Pinpoint the cell where the given text exists, returning its (X, Y) midpoint coordinate. 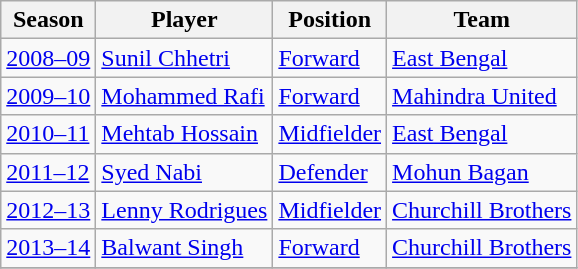
2011–12 (48, 172)
2013–14 (48, 248)
Mohun Bagan (482, 172)
Mahindra United (482, 96)
Player (184, 20)
Lenny Rodrigues (184, 210)
Balwant Singh (184, 248)
Team (482, 20)
2012–13 (48, 210)
Mohammed Rafi (184, 96)
Mehtab Hossain (184, 134)
Defender (330, 172)
2008–09 (48, 58)
Season (48, 20)
2010–11 (48, 134)
2009–10 (48, 96)
Sunil Chhetri (184, 58)
Position (330, 20)
Syed Nabi (184, 172)
